From the cell containing the given text, extract its center point as [x, y] coordinate. 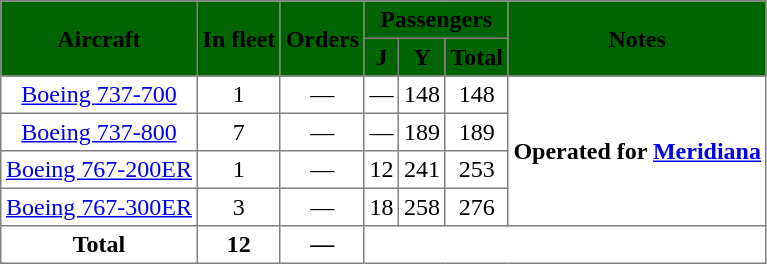
Boeing 737-700 [99, 95]
Operated for Meridiana [637, 151]
Orders [322, 38]
7 [238, 132]
Boeing 767-300ER [99, 207]
258 [422, 207]
3 [238, 207]
Notes [637, 38]
In fleet [238, 38]
241 [422, 170]
Y [422, 57]
Boeing 767-200ER [99, 170]
253 [476, 170]
Passengers [436, 20]
276 [476, 207]
Boeing 737-800 [99, 132]
J [381, 57]
18 [381, 207]
Aircraft [99, 38]
